Return (X, Y) of the center of cell containing provided text 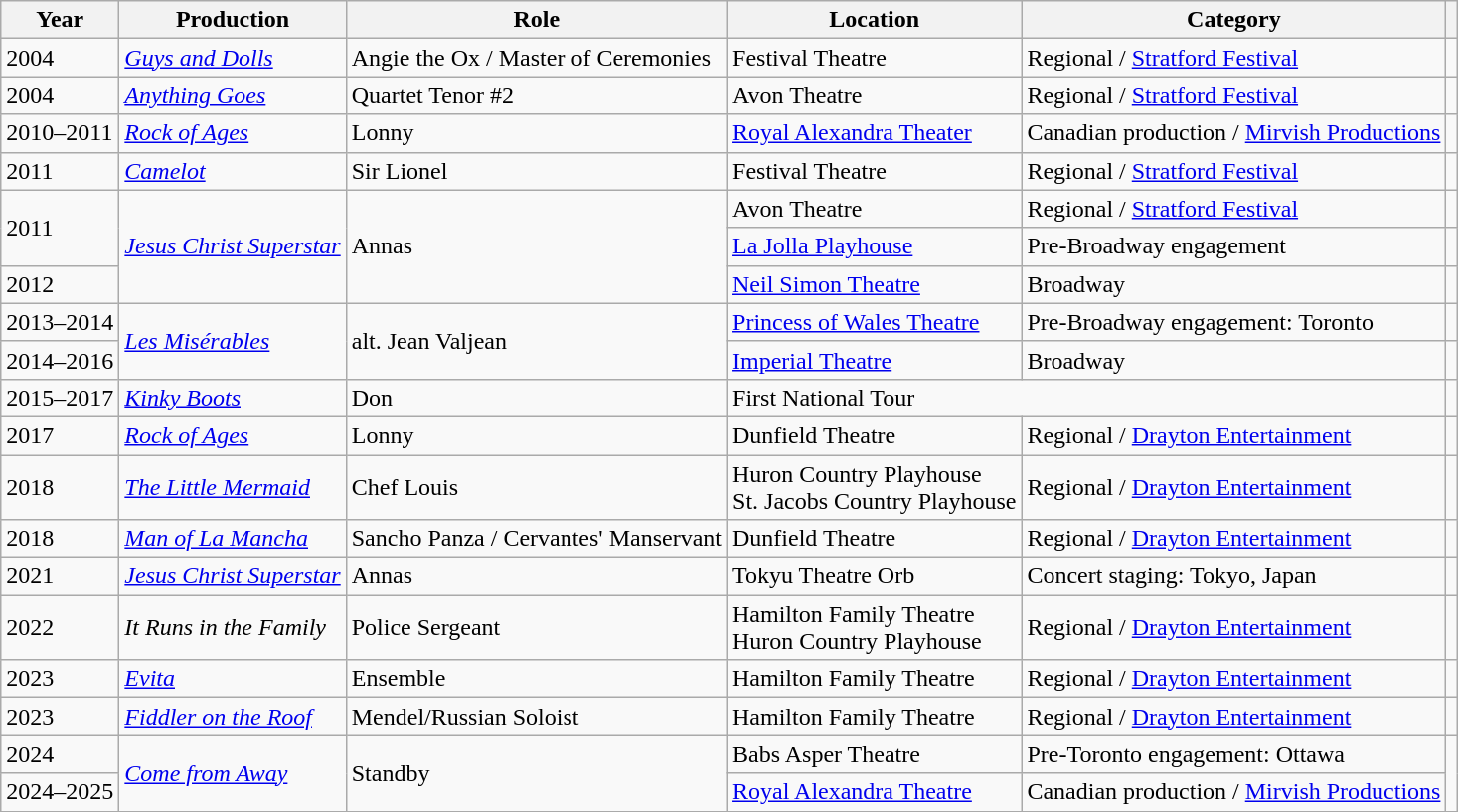
Don (537, 398)
Neil Simon Theatre (875, 284)
Quartet Tenor #2 (537, 95)
2021 (60, 576)
Anything Goes (233, 95)
Role (537, 20)
Princess of Wales Theatre (875, 322)
Angie the Ox / Master of Ceremonies (537, 58)
Babs Asper Theatre (875, 754)
La Jolla Playhouse (875, 246)
Standby (537, 773)
Les Misérables (233, 341)
Royal Alexandra Theatre (875, 792)
Tokyu Theatre Orb (875, 576)
First National Tour (1087, 398)
Evita (233, 679)
2010–2011 (60, 133)
Production (233, 20)
Concert staging: Tokyo, Japan (1234, 576)
Man of La Mancha (233, 539)
2017 (60, 435)
Guys and Dolls (233, 58)
Pre-Toronto engagement: Ottawa (1234, 754)
Royal Alexandra Theater (875, 133)
Imperial Theatre (875, 360)
The Little Mermaid (233, 487)
Kinky Boots (233, 398)
Come from Away (233, 773)
2022 (60, 628)
Ensemble (537, 679)
2014–2016 (60, 360)
Pre-Broadway engagement: Toronto (1234, 322)
Sir Lionel (537, 171)
2015–2017 (60, 398)
Mendel/Russian Soloist (537, 717)
Pre-Broadway engagement (1234, 246)
alt. Jean Valjean (537, 341)
2024 (60, 754)
2024–2025 (60, 792)
Location (875, 20)
Police Sergeant (537, 628)
2012 (60, 284)
Category (1234, 20)
Camelot (233, 171)
Chef Louis (537, 487)
Fiddler on the Roof (233, 717)
Year (60, 20)
2013–2014 (60, 322)
Sancho Panza / Cervantes' Manservant (537, 539)
It Runs in the Family (233, 628)
Hamilton Family TheatreHuron Country Playhouse (875, 628)
Huron Country PlayhouseSt. Jacobs Country Playhouse (875, 487)
